Extract the [X, Y] coordinate from the center of the cell holding the provided text.  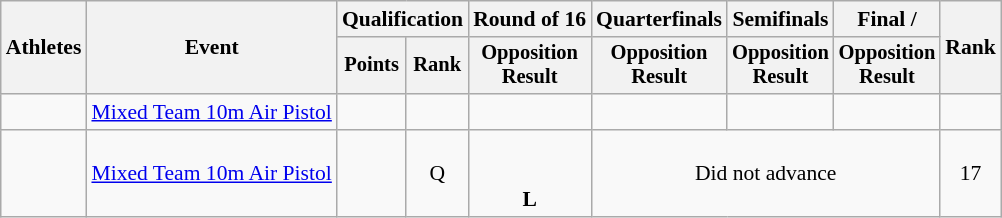
Qualification [402, 19]
17 [970, 174]
Final / [888, 19]
Quarterfinals [659, 19]
Q [437, 174]
L [530, 174]
Points [372, 66]
Semifinals [780, 19]
Round of 16 [530, 19]
Event [211, 48]
Did not advance [766, 174]
Athletes [44, 48]
